Determine the (X, Y) coordinate at the center of the cell enclosing the given text.  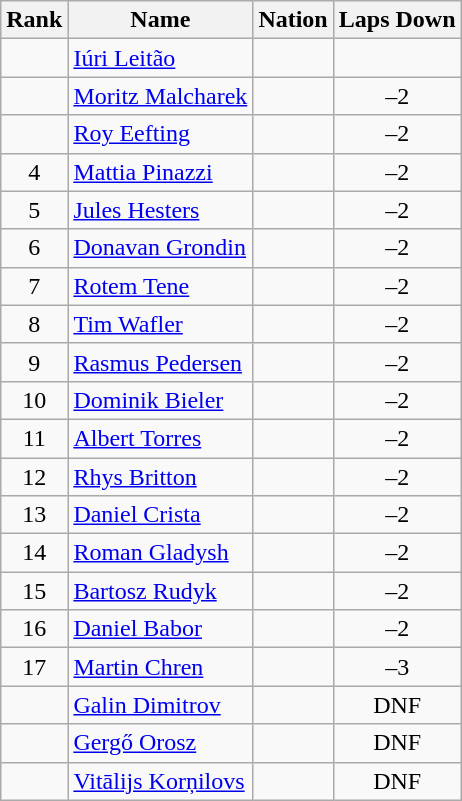
10 (34, 400)
Nation (293, 20)
Name (160, 20)
16 (34, 629)
5 (34, 210)
Mattia Pinazzi (160, 172)
13 (34, 515)
Albert Torres (160, 438)
Dominik Bieler (160, 400)
Galin Dimitrov (160, 705)
6 (34, 248)
Rotem Tene (160, 286)
Rasmus Pedersen (160, 362)
4 (34, 172)
Moritz Malcharek (160, 96)
7 (34, 286)
9 (34, 362)
Iúri Leitão (160, 58)
8 (34, 324)
17 (34, 667)
Jules Hesters (160, 210)
Daniel Crista (160, 515)
Rank (34, 20)
Bartosz Rudyk (160, 591)
Laps Down (397, 20)
Donavan Grondin (160, 248)
Daniel Babor (160, 629)
12 (34, 477)
Gergő Orosz (160, 743)
11 (34, 438)
Martin Chren (160, 667)
Rhys Britton (160, 477)
14 (34, 553)
15 (34, 591)
Tim Wafler (160, 324)
Roy Eefting (160, 134)
Roman Gladysh (160, 553)
–3 (397, 667)
Vitālijs Korņilovs (160, 781)
